For the text-containing cell, return its midpoint in [x, y] coordinate format. 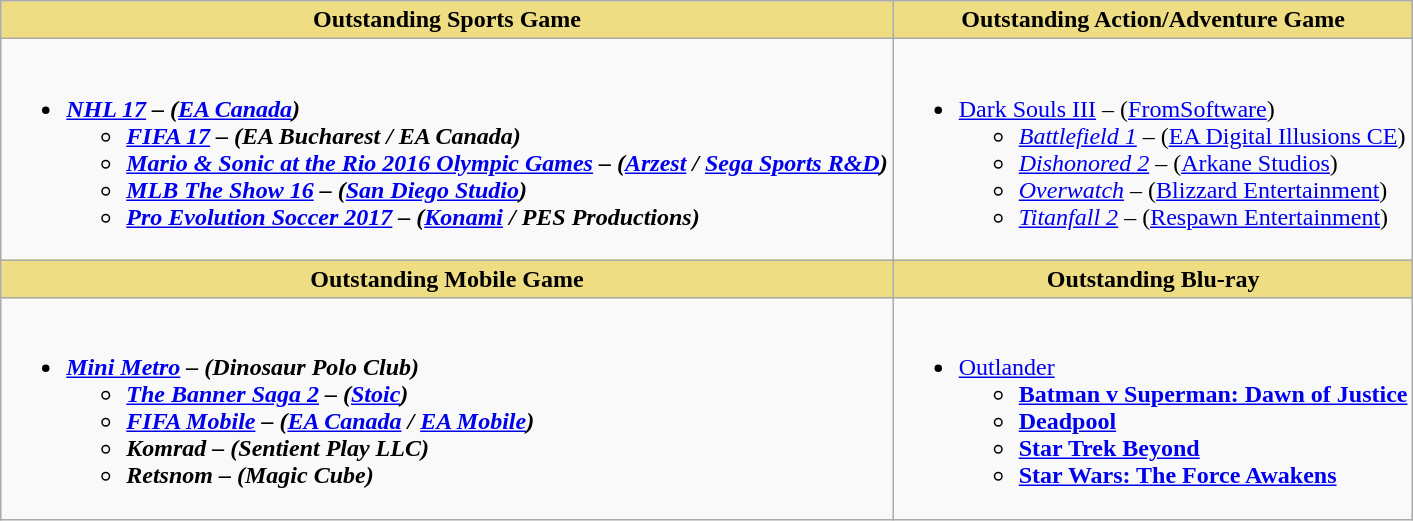
Outstanding Action/Adventure Game [1153, 20]
Outstanding Blu-ray [1153, 279]
OutlanderBatman v Superman: Dawn of JusticeDeadpoolStar Trek BeyondStar Wars: The Force Awakens [1153, 408]
Outstanding Mobile Game [447, 279]
Outstanding Sports Game [447, 20]
Mini Metro – (Dinosaur Polo Club)The Banner Saga 2 – (Stoic)FIFA Mobile – (EA Canada / EA Mobile)Komrad – (Sentient Play LLC)Retsnom – (Magic Cube) [447, 408]
